Locate the cell with the specified text and output its (x, y) center coordinate. 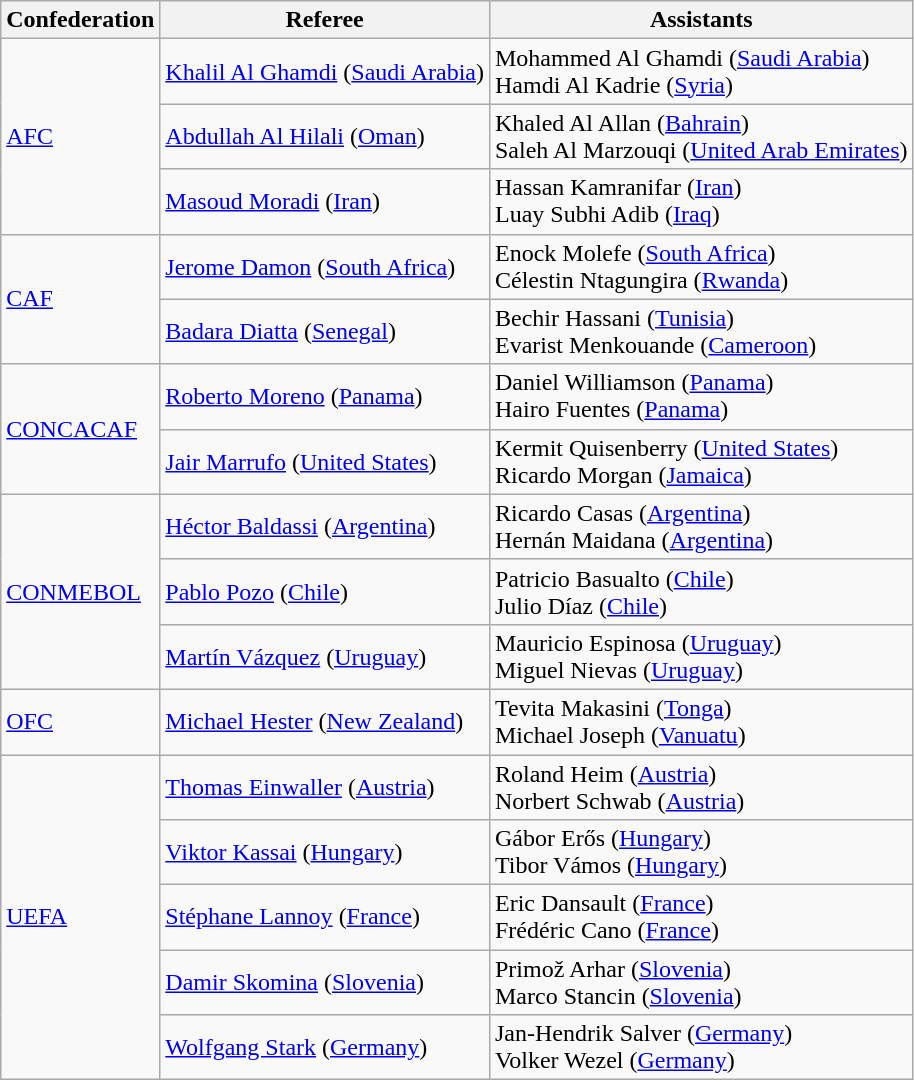
Mohammed Al Ghamdi (Saudi Arabia)Hamdi Al Kadrie (Syria) (701, 72)
Referee (325, 20)
Pablo Pozo (Chile) (325, 592)
Héctor Baldassi (Argentina) (325, 526)
Abdullah Al Hilali (Oman) (325, 136)
Wolfgang Stark (Germany) (325, 1048)
Jerome Damon (South Africa) (325, 266)
Tevita Makasini (Tonga)Michael Joseph (Vanuatu) (701, 722)
Eric Dansault (France)Frédéric Cano (France) (701, 918)
Patricio Basualto (Chile)Julio Díaz (Chile) (701, 592)
Badara Diatta (Senegal) (325, 332)
CAF (80, 299)
Hassan Kamranifar (Iran)Luay Subhi Adib (Iraq) (701, 202)
Primož Arhar (Slovenia)Marco Stancin (Slovenia) (701, 982)
CONMEBOL (80, 592)
Martín Vázquez (Uruguay) (325, 656)
Masoud Moradi (Iran) (325, 202)
Confederation (80, 20)
Enock Molefe (South Africa)Célestin Ntagungira (Rwanda) (701, 266)
Assistants (701, 20)
UEFA (80, 916)
Khaled Al Allan (Bahrain)Saleh Al Marzouqi (United Arab Emirates) (701, 136)
Jan-Hendrik Salver (Germany)Volker Wezel (Germany) (701, 1048)
Roberto Moreno (Panama) (325, 396)
Michael Hester (New Zealand) (325, 722)
Daniel Williamson (Panama)Hairo Fuentes (Panama) (701, 396)
Thomas Einwaller (Austria) (325, 786)
CONCACAF (80, 429)
Bechir Hassani (Tunisia)Evarist Menkouande (Cameroon) (701, 332)
Ricardo Casas (Argentina)Hernán Maidana (Argentina) (701, 526)
Roland Heim (Austria)Norbert Schwab (Austria) (701, 786)
Gábor Erős (Hungary)Tibor Vámos (Hungary) (701, 852)
Jair Marrufo (United States) (325, 462)
Viktor Kassai (Hungary) (325, 852)
AFC (80, 136)
Stéphane Lannoy (France) (325, 918)
Khalil Al Ghamdi (Saudi Arabia) (325, 72)
Mauricio Espinosa (Uruguay)Miguel Nievas (Uruguay) (701, 656)
Damir Skomina (Slovenia) (325, 982)
OFC (80, 722)
Kermit Quisenberry (United States)Ricardo Morgan (Jamaica) (701, 462)
